Detect which cell encompasses the target text, then output its [X, Y] center coordinate. 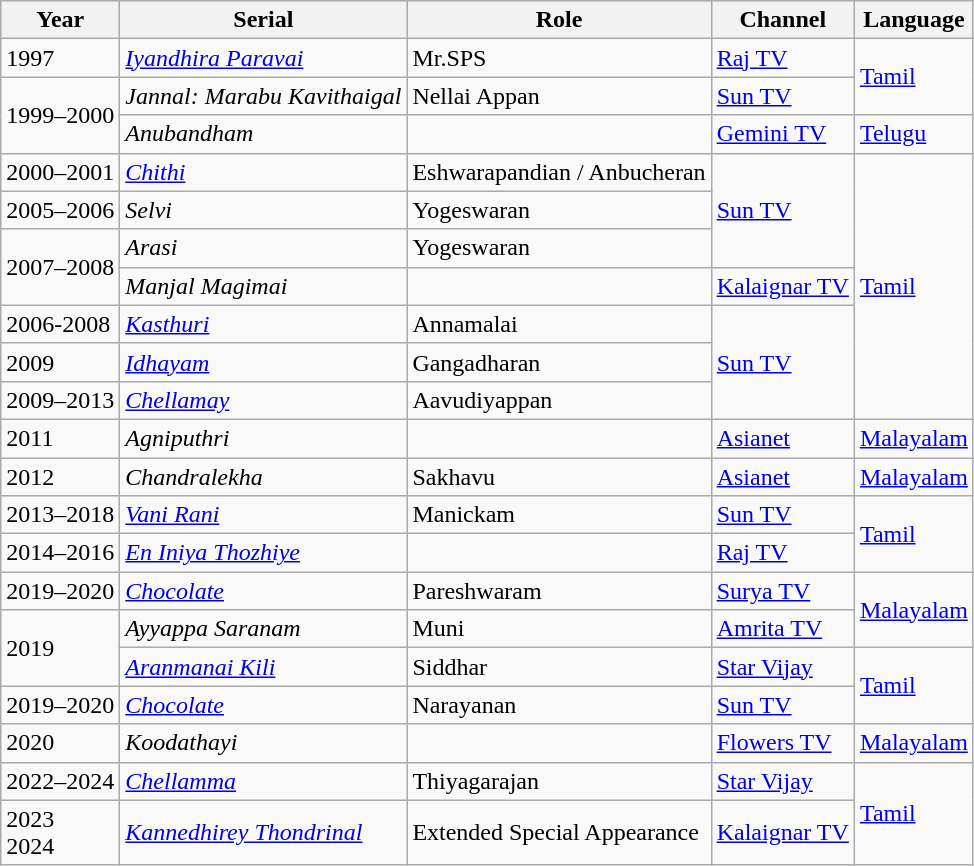
Idhayam [264, 362]
2009–2013 [60, 400]
Mr.SPS [559, 58]
Muni [559, 629]
2011 [60, 438]
Eshwarapandian / Anbucheran [559, 172]
Thiyagarajan [559, 781]
Surya TV [782, 591]
Kasthuri [264, 324]
Selvi [264, 210]
Siddhar [559, 667]
Flowers TV [782, 743]
Annamalai [559, 324]
Year [60, 20]
2020 [60, 743]
2000–2001 [60, 172]
Vani Rani [264, 515]
Arasi [264, 248]
Jannal: Marabu Kavithaigal [264, 96]
Manjal Magimai [264, 286]
2019 [60, 648]
Kannedhirey Thondrinal [264, 832]
Narayanan [559, 705]
Manickam [559, 515]
Channel [782, 20]
2009 [60, 362]
2006-2008 [60, 324]
2005–2006 [60, 210]
Chithi [264, 172]
2022–2024 [60, 781]
Chellamay [264, 400]
Koodathayi [264, 743]
2012 [60, 477]
2023 2024 [60, 832]
En Iniya Thozhiye [264, 553]
Role [559, 20]
1997 [60, 58]
Anubandham [264, 134]
Aranmanai Kili [264, 667]
2014–2016 [60, 553]
Pareshwaram [559, 591]
Extended Special Appearance [559, 832]
Chellamma [264, 781]
Language [914, 20]
Telugu [914, 134]
Chandralekha [264, 477]
Agniputhri [264, 438]
Gangadharan [559, 362]
Gemini TV [782, 134]
2007–2008 [60, 267]
Sakhavu [559, 477]
Aavudiyappan [559, 400]
Iyandhira Paravai [264, 58]
1999–2000 [60, 115]
Amrita TV [782, 629]
Serial [264, 20]
2013–2018 [60, 515]
Ayyappa Saranam [264, 629]
Nellai Appan [559, 96]
